From the cell containing the given text, extract its center point as [X, Y] coordinate. 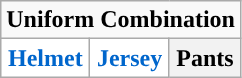
Uniform Combination [121, 20]
Helmet [46, 58]
Pants [204, 58]
Jersey [130, 58]
